Determine the [x, y] coordinate at the center of the cell enclosing the given text.  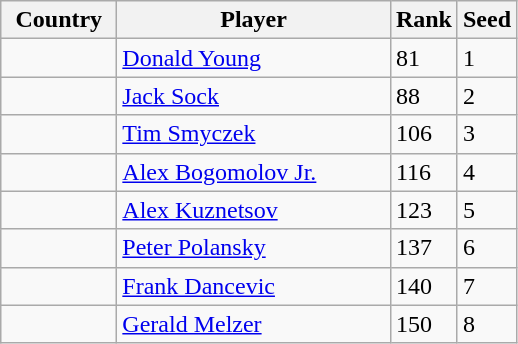
6 [486, 248]
88 [424, 96]
5 [486, 210]
7 [486, 286]
Jack Sock [254, 96]
Alex Bogomolov Jr. [254, 172]
Frank Dancevic [254, 286]
Peter Polansky [254, 248]
1 [486, 58]
150 [424, 324]
8 [486, 324]
Tim Smyczek [254, 134]
140 [424, 286]
Rank [424, 20]
106 [424, 134]
116 [424, 172]
81 [424, 58]
Alex Kuznetsov [254, 210]
3 [486, 134]
Donald Young [254, 58]
Seed [486, 20]
Gerald Melzer [254, 324]
Country [59, 20]
123 [424, 210]
137 [424, 248]
4 [486, 172]
Player [254, 20]
2 [486, 96]
